Determine the [x, y] coordinate at the center of the cell enclosing the given text.  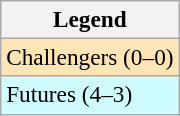
Legend [90, 19]
Challengers (0–0) [90, 57]
Futures (4–3) [90, 95]
